Provide the (x, y) coordinate of the cell's center where the given text is located.  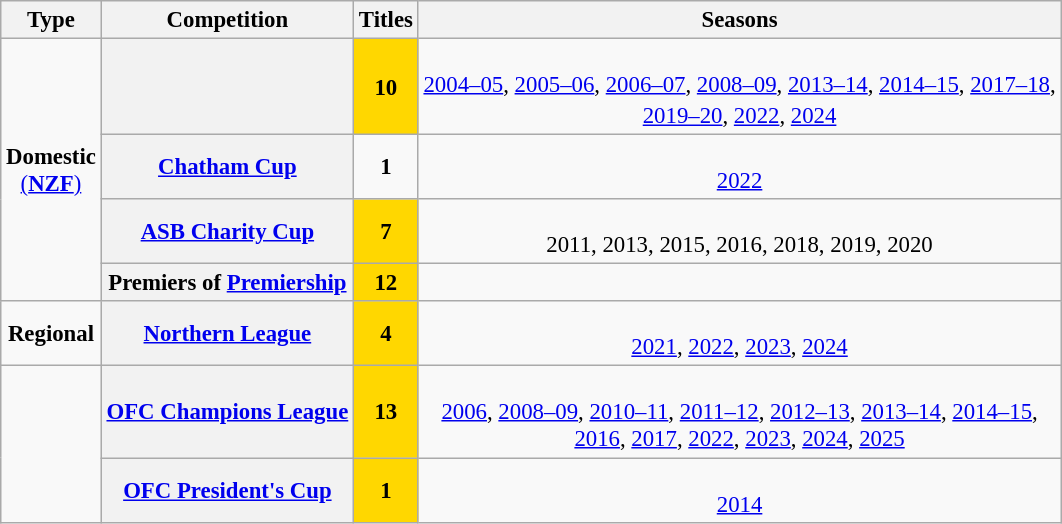
Regional (51, 334)
Titles (386, 20)
7 (386, 232)
Premiers of Premiership (227, 283)
Northern League (227, 334)
12 (386, 283)
OFC President's Cup (227, 490)
2021, 2022, 2023, 2024 (740, 334)
OFC Champions League (227, 412)
4 (386, 334)
13 (386, 412)
2022 (740, 168)
2014 (740, 490)
Chatham Cup (227, 168)
Type (51, 20)
2006, 2008–09, 2010–11, 2011–12, 2012–13, 2013–14, 2014–15,2016, 2017, 2022, 2023, 2024, 2025 (740, 412)
Seasons (740, 20)
2004–05, 2005–06, 2006–07, 2008–09, 2013–14, 2014–15, 2017–18,2019–20, 2022, 2024 (740, 87)
10 (386, 87)
2011, 2013, 2015, 2016, 2018, 2019, 2020 (740, 232)
Competition (227, 20)
ASB Charity Cup (227, 232)
Domestic(NZF) (51, 170)
